Provide the (x, y) coordinate of the cell's center where the given text is located.  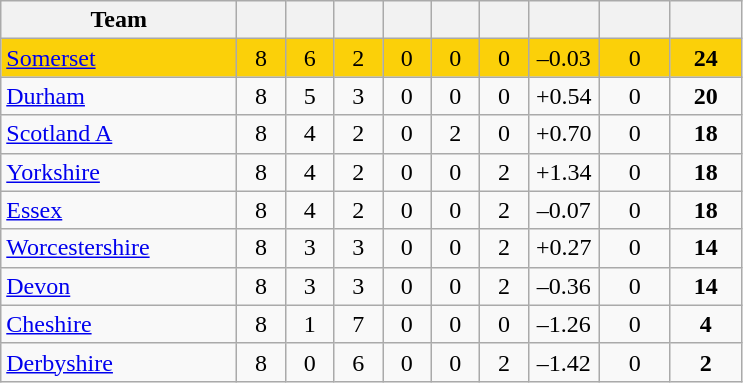
–0.07 (564, 210)
–0.36 (564, 286)
Durham (119, 96)
–0.03 (564, 58)
Scotland A (119, 134)
Yorkshire (119, 172)
Essex (119, 210)
5 (310, 96)
1 (310, 324)
–1.42 (564, 362)
+0.54 (564, 96)
+0.70 (564, 134)
Cheshire (119, 324)
20 (706, 96)
Team (119, 20)
+1.34 (564, 172)
+0.27 (564, 248)
–1.26 (564, 324)
7 (358, 324)
Derbyshire (119, 362)
Worcestershire (119, 248)
Devon (119, 286)
Somerset (119, 58)
24 (706, 58)
